Pinpoint the cell where the given text exists, returning its [x, y] midpoint coordinate. 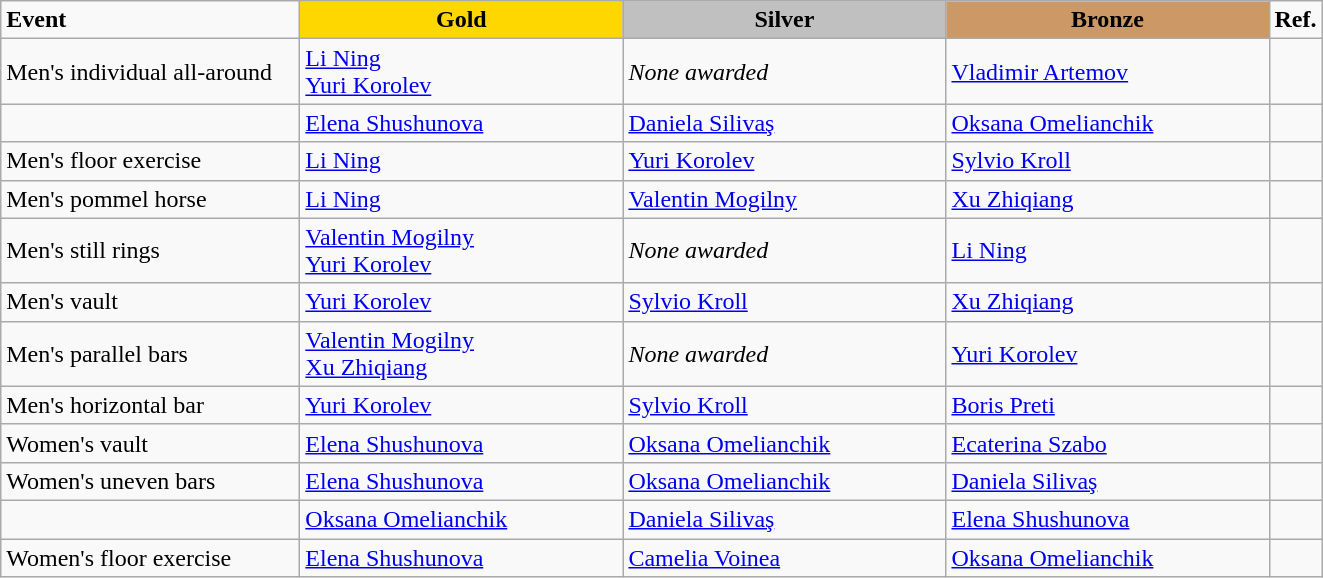
Valentin Mogilny Yuri Korolev [462, 250]
Men's still rings [150, 250]
Vladimir Artemov [1108, 72]
Women's uneven bars [150, 481]
Silver [784, 20]
Gold [462, 20]
Li Ning Yuri Korolev [462, 72]
Bronze [1108, 20]
Men's individual all-around [150, 72]
Ref. [1296, 20]
Men's horizontal bar [150, 405]
Event [150, 20]
Women's vault [150, 443]
Men's floor exercise [150, 161]
Women's floor exercise [150, 557]
Ecaterina Szabo [1108, 443]
Men's pommel horse [150, 199]
Boris Preti [1108, 405]
Camelia Voinea [784, 557]
Men's vault [150, 302]
Valentin Mogilny Xu Zhiqiang [462, 354]
Valentin Mogilny [784, 199]
Men's parallel bars [150, 354]
